Search for the cell housing the specified text and yield its [X, Y] center coordinate. 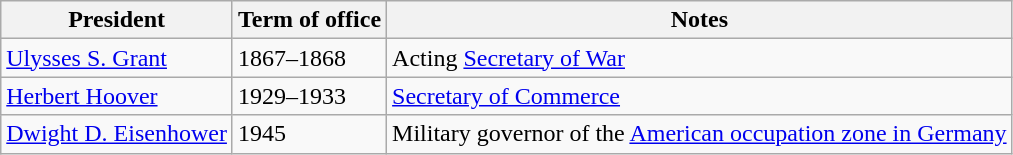
1867–1868 [309, 58]
1945 [309, 134]
Notes [700, 20]
Dwight D. Eisenhower [117, 134]
President [117, 20]
1929–1933 [309, 96]
Acting Secretary of War [700, 58]
Secretary of Commerce [700, 96]
Military governor of the American occupation zone in Germany [700, 134]
Herbert Hoover [117, 96]
Ulysses S. Grant [117, 58]
Term of office [309, 20]
